Extract the [x, y] coordinate from the center of the cell holding the provided text.  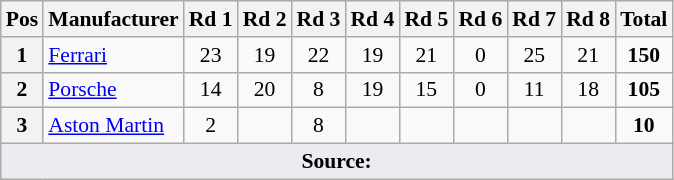
10 [644, 126]
23 [211, 55]
Rd 6 [480, 19]
14 [211, 90]
Total [644, 19]
150 [644, 55]
18 [588, 90]
1 [22, 55]
Aston Martin [113, 126]
15 [426, 90]
105 [644, 90]
Rd 1 [211, 19]
Rd 2 [265, 19]
Rd 3 [319, 19]
Rd 8 [588, 19]
22 [319, 55]
11 [534, 90]
3 [22, 126]
Ferrari [113, 55]
25 [534, 55]
Manufacturer [113, 19]
Source: [337, 162]
Porsche [113, 90]
20 [265, 90]
Rd 5 [426, 19]
Rd 7 [534, 19]
Pos [22, 19]
Rd 4 [372, 19]
